Search for the cell housing the specified text and yield its (X, Y) center coordinate. 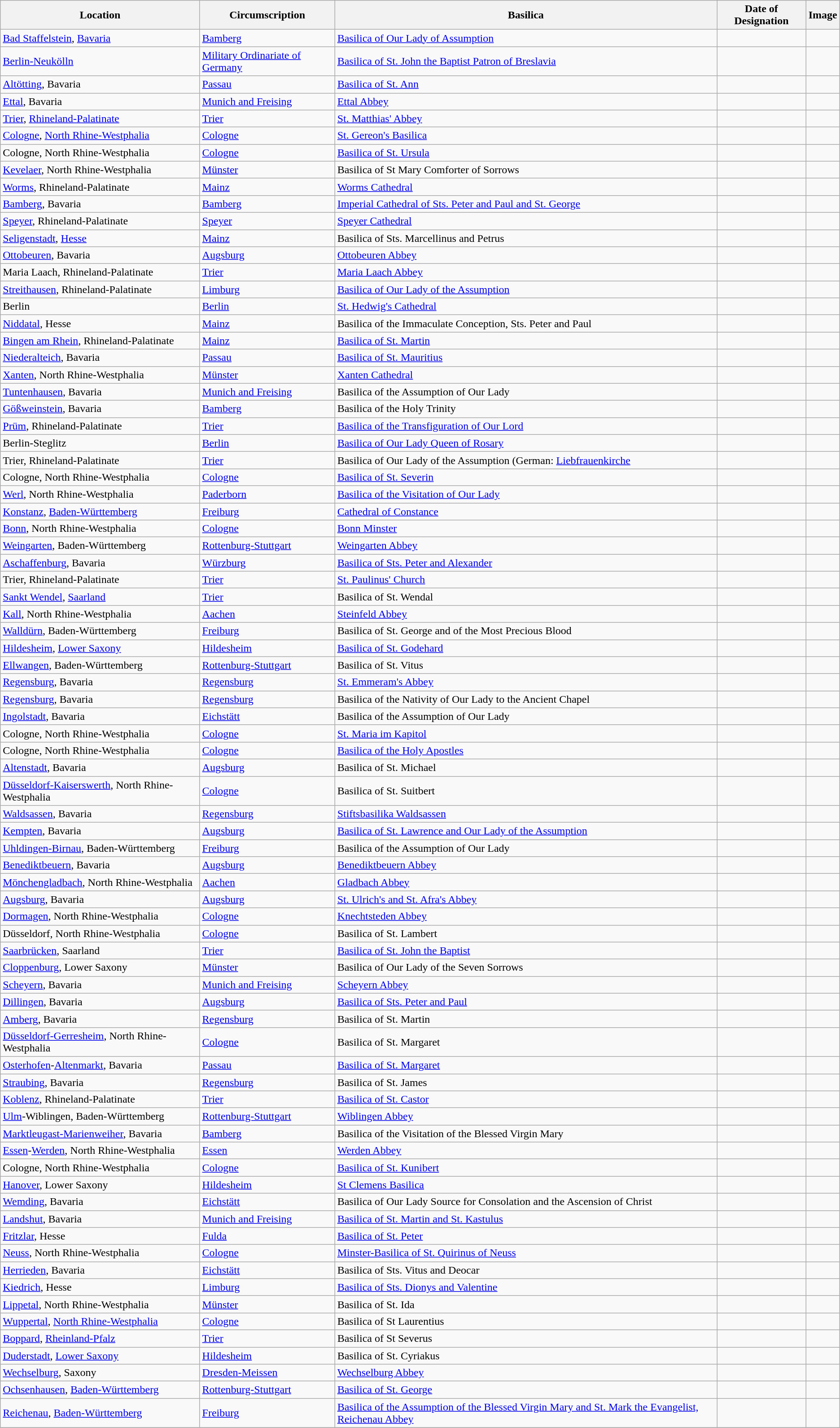
Location (100, 15)
Hanover, Lower Saxony (100, 1185)
Hildesheim, Lower Saxony (100, 648)
Ochsenhausen, Baden-Württemberg (100, 1390)
Wechselburg, Saxony (100, 1373)
Maria Laach, Rhineland-Palatinate (100, 272)
Fulda (267, 1236)
Imperial Cathedral of Sts. Peter and Paul and St. George (526, 204)
Weingarten, Baden-Württemberg (100, 546)
Worms, Rhineland-Palatinate (100, 187)
Gladbach Abbey (526, 882)
Amberg, Bavaria (100, 1019)
Basilica of St. Kunibert (526, 1168)
Walldürn, Baden-Württemberg (100, 631)
Saarbrücken, Saarland (100, 951)
Berlin-Neukölln (100, 61)
Basilica of St. Martin and St. Kastulus (526, 1219)
Bonn Minster (526, 529)
Ettal Abbey (526, 101)
Waldsassen, Bavaria (100, 814)
Image (823, 15)
Xanten, North Rhine-Westphalia (100, 375)
Bamberg, Bavaria (100, 204)
St. Gereon's Basilica (526, 136)
Basilica of Our Lady of Assumption (526, 38)
Basilica of St. George and of the Most Precious Blood (526, 631)
Basilica of Sts. Dionys and Valentine (526, 1287)
Wuppertal, North Rhine-Westphalia (100, 1321)
Basilica of St. Peter (526, 1236)
Ettal, Bavaria (100, 101)
Ottobeuren Abbey (526, 255)
Osterhofen-Altenmarkt, Bavaria (100, 1065)
Ellwangen, Baden-Württemberg (100, 665)
Duderstadt, Lower Saxony (100, 1356)
Dresden-Meissen (267, 1373)
Sankt Wendel, Saarland (100, 597)
St. Maria im Kapitol (526, 733)
Bad Staffelstein, Bavaria (100, 38)
Kevelaer, North Rhine-Westphalia (100, 170)
Basilica of St. Mauritius (526, 358)
Knechtsteden Abbey (526, 916)
Worms Cathedral (526, 187)
Basilica of St. Lambert (526, 933)
Basilica of St. Wendal (526, 597)
Dormagen, North Rhine-Westphalia (100, 916)
Werden Abbey (526, 1151)
Basilica of Our Lady Queen of Rosary (526, 443)
Essen (267, 1151)
St. Hedwig's Cathedral (526, 307)
Landshut, Bavaria (100, 1219)
Bingen am Rhein, Rhineland-Palatinate (100, 341)
Basilica of St. Ursula (526, 153)
Lippetal, North Rhine-Westphalia (100, 1304)
Speyer, Rhineland-Palatinate (100, 221)
Xanten Cathedral (526, 375)
Essen-Werden, North Rhine-Westphalia (100, 1151)
Basilica of St Laurentius (526, 1321)
Uhldingen-Birnau, Baden-Württemberg (100, 848)
Neuss, North Rhine-Westphalia (100, 1253)
Niederalteich, Bavaria (100, 358)
Wechselburg Abbey (526, 1373)
Speyer Cathedral (526, 221)
Basilica of the Immaculate Conception, Sts. Peter and Paul (526, 324)
Augsburg, Bavaria (100, 899)
Basilica of the Visitation of the Blessed Virgin Mary (526, 1134)
Basilica of St Mary Comforter of Sorrows (526, 170)
Basilica of the Nativity of Our Lady to the Ancient Chapel (526, 699)
Military Ordinariate of Germany (267, 61)
Scheyern, Bavaria (100, 985)
Scheyern Abbey (526, 985)
Basilica of St. John the Baptist (526, 951)
Date of Designation (762, 15)
Basilica of St. James (526, 1082)
Basilica of Sts. Peter and Paul (526, 1002)
Wemding, Bavaria (100, 1202)
Basilica of St. Castor (526, 1099)
Basilica of St. Lawrence and Our Lady of the Assumption (526, 831)
Benediktbeuern Abbey (526, 865)
Ottobeuren, Bavaria (100, 255)
Gößweinstein, Bavaria (100, 409)
St. Paulinus' Church (526, 580)
Seligenstadt, Hesse (100, 238)
Altötting, Bavaria (100, 84)
Basilica of St. Severin (526, 477)
Basilica (526, 15)
Wiblingen Abbey (526, 1117)
Cloppenburg, Lower Saxony (100, 968)
Dillingen, Bavaria (100, 1002)
Circumscription (267, 15)
Stiftsbasilika Waldsassen (526, 814)
Basilica of Sts. Peter and Alexander (526, 563)
Ingolstadt, Bavaria (100, 716)
Basilica of Our Lady of the Assumption (German: Liebfrauenkirche (526, 460)
Kall, North Rhine-Westphalia (100, 614)
Steinfeld Abbey (526, 614)
Minster-Basilica of St. Quirinus of Neuss (526, 1253)
Weingarten Abbey (526, 546)
Reichenau, Baden-Württemberg (100, 1413)
Werl, North Rhine-Westphalia (100, 494)
Fritzlar, Hesse (100, 1236)
Cathedral of Constance (526, 511)
Basilica of Our Lady of the Seven Sorrows (526, 968)
Paderborn (267, 494)
Straubing, Bavaria (100, 1082)
Aschaffenburg, Bavaria (100, 563)
Benediktbeuern, Bavaria (100, 865)
Altenstadt, Bavaria (100, 767)
Herrieden, Bavaria (100, 1270)
Basilica of Our Lady of the Assumption (526, 289)
Berlin-Steglitz (100, 443)
St. Emmeram's Abbey (526, 682)
Basilica of the Assumption of the Blessed Virgin Mary and St. Mark the Evangelist, Reichenau Abbey (526, 1413)
Boppard, Rheinland-Pfalz (100, 1338)
Kiedrich, Hesse (100, 1287)
Basilica of St Severus (526, 1338)
Niddatal, Hesse (100, 324)
Maria Laach Abbey (526, 272)
Basilica of St. Vitus (526, 665)
Koblenz, Rhineland-Palatinate (100, 1099)
Prüm, Rhineland-Palatinate (100, 426)
St. Ulrich's and St. Afra's Abbey (526, 899)
Basilica of St. Ida (526, 1304)
St Clemens Basilica (526, 1185)
Basilica of the Visitation of Our Lady (526, 494)
Speyer (267, 221)
Basilica of St. Michael (526, 767)
Basilica of the Holy Trinity (526, 409)
Düsseldorf-Kaiserswerth, North Rhine-Westphalia (100, 791)
Düsseldorf-Gerresheim, North Rhine-Westphalia (100, 1042)
Basilica of St. John the Baptist Patron of Breslavia (526, 61)
Tuntenhausen, Bavaria (100, 392)
Würzburg (267, 563)
Basilica of Sts. Vitus and Deocar (526, 1270)
Konstanz, Baden-Württemberg (100, 511)
Basilica of St. Cyriakus (526, 1356)
Basilica of St. Suitbert (526, 791)
Mönchengladbach, North Rhine-Westphalia (100, 882)
Kempten, Bavaria (100, 831)
St. Matthias' Abbey (526, 118)
Basilica of the Holy Apostles (526, 750)
Basilica of the Transfiguration of Our Lord (526, 426)
Marktleugast-Marienweiher, Bavaria (100, 1134)
Basilica of Our Lady Source for Consolation and the Ascension of Christ (526, 1202)
Basilica of St. Godehard (526, 648)
Streithausen, Rhineland-Palatinate (100, 289)
Basilica of St. Ann (526, 84)
Basilica of St. George (526, 1390)
Basilica of Sts. Marcellinus and Petrus (526, 238)
Bonn, North Rhine-Westphalia (100, 529)
Düsseldorf, North Rhine-Westphalia (100, 933)
Ulm-Wiblingen, Baden-Württemberg (100, 1117)
